Search for the cell housing the specified text and yield its (x, y) center coordinate. 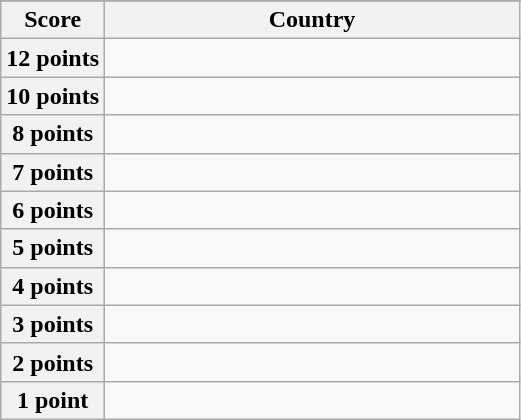
Score (53, 20)
7 points (53, 172)
2 points (53, 362)
Country (312, 20)
4 points (53, 286)
1 point (53, 400)
6 points (53, 210)
12 points (53, 58)
3 points (53, 324)
5 points (53, 248)
8 points (53, 134)
10 points (53, 96)
